For the text-containing cell, return its midpoint in [X, Y] coordinate format. 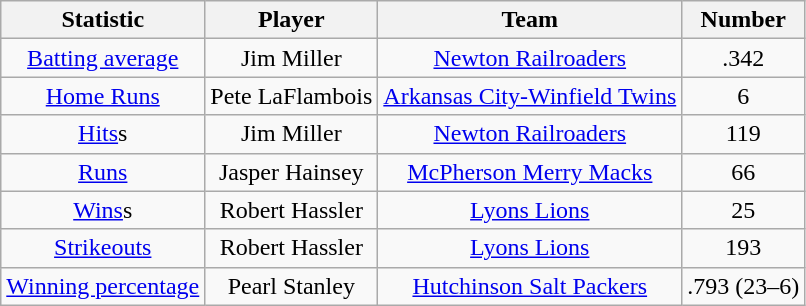
Home Runs [103, 96]
Arkansas City-Winfield Twins [530, 96]
Batting average [103, 58]
Pearl Stanley [292, 286]
Strikeouts [103, 248]
Team [530, 20]
Player [292, 20]
25 [744, 210]
Statistic [103, 20]
.793 (23–6) [744, 286]
Winss [103, 210]
Pete LaFlambois [292, 96]
Winning percentage [103, 286]
Jasper Hainsey [292, 172]
McPherson Merry Macks [530, 172]
Number [744, 20]
.342 [744, 58]
66 [744, 172]
119 [744, 134]
Runs [103, 172]
6 [744, 96]
193 [744, 248]
Hutchinson Salt Packers [530, 286]
Hitss [103, 134]
